Find where the given text appears and provide that cell's center as (X, Y) coordinate. 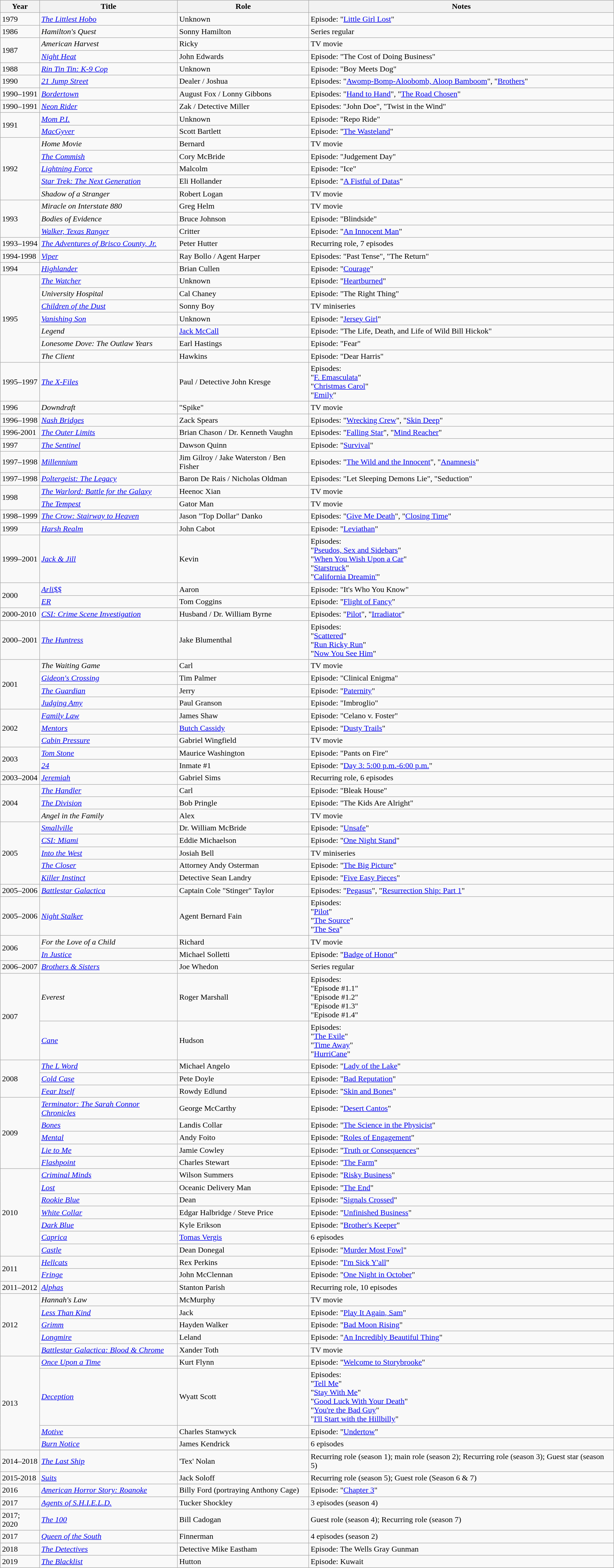
Night Heat (108, 56)
2013 (20, 1403)
John Edwards (243, 56)
Butch Cassidy (243, 728)
The L Word (108, 1066)
Episode: "Imbroglio" (461, 703)
Critter (243, 231)
2005 (20, 853)
Rowdy Edlund (243, 1091)
Episodes: "Pseudos, Sex and Sidebars" "When You Wish Upon a Car" "Starstruck" "California Dreamin'" (461, 559)
Episode: "Desert Cantos" (461, 1108)
Lightning Force (108, 169)
2015-2018 (20, 1478)
Arli$$ (108, 589)
Ricky (243, 44)
Episode: "Ice" (461, 169)
Rin Tin Tin: K-9 Cop (108, 69)
2007 (20, 1017)
Terminator: The Sarah Connor Chronicles (108, 1108)
Motive (108, 1432)
2011–2012 (20, 1287)
Episode: "Lady of the Lake" (461, 1066)
Flashpoint (108, 1163)
Scott Bartlett (243, 131)
Nash Bridges (108, 420)
Charles Stanwyck (243, 1432)
James Shaw (243, 716)
Episode: "An Innocent Man" (461, 231)
CSI: Crime Scene Investigation (108, 614)
The Client (108, 356)
Hawkins (243, 356)
Harsh Realm (108, 529)
Episode: "Judgement Day" (461, 156)
Brian Cullen (243, 269)
Joe Whedon (243, 967)
Episode: "Flight of Fancy" (461, 601)
24 (108, 765)
Episode: "Signals Crossed" (461, 1200)
Episode: "Play It Again, Sam" (461, 1312)
Zack Spears (243, 420)
Episode: "Welcome to Storybrooke" (461, 1362)
Episodes: "Past Tense", "The Return" (461, 256)
Episode: "Five Easy Pieces" (461, 878)
Jack McCall (243, 331)
2006 (20, 948)
Smallville (108, 828)
Episodes: "F. Emasculata" "Christmas Carol" "Emily" (461, 382)
Cal Chaney (243, 294)
The Guardian (108, 691)
2003 (20, 759)
Queen of the South (108, 1537)
Poltergeist: The Legacy (108, 479)
Castle (108, 1250)
Walker, Texas Ranger (108, 231)
2006–2007 (20, 967)
Episode: "Pants on Fire" (461, 753)
Episode: "Chapter 3" (461, 1490)
Miracle on Interstate 880 (108, 206)
1993–1994 (20, 244)
2003–2004 (20, 778)
Heenoc Xian (243, 491)
Captain Cole "Stinger" Taylor (243, 890)
Detective Mike Eastham (243, 1549)
McMurphy (243, 1300)
Episode: "Repo Ride" (461, 119)
Bones (108, 1125)
Kyle Erikson (243, 1225)
Dark Blue (108, 1225)
Stanton Parish (243, 1287)
Hudson (243, 1040)
Judging Amy (108, 703)
Episodes: "Falling Star", "Mind Reacher" (461, 433)
Oceanic Delivery Man (243, 1188)
Episode: "One Night in October" (461, 1275)
Episode: Kuwait (461, 1561)
2000–2001 (20, 640)
Episode: "The Big Picture" (461, 865)
The Littlest Hobo (108, 19)
Episode: "A Fistful of Datas" (461, 181)
Tim Palmer (243, 678)
Episode: "Jersey Girl" (461, 318)
Deception (108, 1397)
The Division (108, 803)
Downdraft (108, 408)
Hellcats (108, 1262)
Highlander (108, 269)
The Huntress (108, 640)
Eddie Michaelson (243, 840)
Billy Ford (portraying Anthony Cage) (243, 1490)
1997 (20, 445)
Shadow of a Stranger (108, 194)
Battlestar Galactica (108, 890)
Eli Hollander (243, 181)
Dealer / Joshua (243, 81)
The Warlord: Battle for the Galaxy (108, 491)
2002 (20, 728)
Rookie Blue (108, 1200)
Episodes: "Scattered" "Run Ricky Run" "Now You See Him" (461, 640)
Mental (108, 1137)
Episode: "The Science in the Physicist" (461, 1125)
1991 (20, 125)
The Outer Limits (108, 433)
Episode: "Dusty Trails" (461, 728)
Rex Perkins (243, 1262)
Sonny Boy (243, 306)
Episode: "Blindside" (461, 219)
The Detectives (108, 1549)
Gideon's Crossing (108, 678)
Hannah's Law (108, 1300)
'Tex' Nolan (243, 1461)
Episode: "Truth or Consequences" (461, 1150)
Kevin (243, 559)
Hayden Walker (243, 1325)
Episode: "Risky Business" (461, 1175)
In Justice (108, 954)
University Hospital (108, 294)
Battlestar Galactica: Blood & Chrome (108, 1350)
Episode: "Celano v. Foster" (461, 716)
Edgar Halbridge / Steve Price (243, 1212)
Bodies of Evidence (108, 219)
1999 (20, 529)
Killer Instinct (108, 878)
ER (108, 601)
Once Upon a Time (108, 1362)
2019 (20, 1561)
1986 (20, 31)
Agent Bernard Fain (243, 916)
The 100 (108, 1520)
Episodes: "Awomp-Bomp-Aloobomb, Aloop Bamboom", "Brothers" (461, 81)
Grimm (108, 1325)
Jake Blumenthal (243, 640)
2008 (20, 1079)
1994-1998 (20, 256)
Jack (243, 1312)
1979 (20, 19)
Husband / Dr. William Byrne (243, 614)
Bill Cadogan (243, 1520)
George McCarthy (243, 1108)
1995–1997 (20, 382)
Episodes: "Pegasus", "Resurrection Ship: Part 1" (461, 890)
Jerry (243, 691)
21 Jump Street (108, 81)
Aaron (243, 589)
Night Stalker (108, 916)
The Crow: Stairway to Heaven (108, 516)
Suits (108, 1478)
Wyatt Scott (243, 1397)
Fear Itself (108, 1091)
Role (243, 7)
Paul / Detective John Kresge (243, 382)
1996-2001 (20, 433)
Episode: "Leviathan" (461, 529)
Bernard (243, 144)
Episode: "Little Girl Lost" (461, 19)
Landis Collar (243, 1125)
Episode: "Heartburned" (461, 281)
Episode: "The Cost of Doing Business" (461, 56)
White Collar (108, 1212)
1998–1999 (20, 516)
Inmate #1 (243, 765)
Everest (108, 997)
Bob Pringle (243, 803)
Jeremiah (108, 778)
Episodes: "John Doe", "Twist in the Wind" (461, 106)
Mom P.I. (108, 119)
Into the West (108, 853)
The Watcher (108, 281)
Episode: "Dear Harris" (461, 356)
Year (20, 7)
Episode: "Murder Most Fowl" (461, 1250)
Lie to Me (108, 1150)
Cold Case (108, 1079)
Bruce Johnson (243, 219)
August Fox / Lonny Gibbons (243, 94)
Episode: "The End" (461, 1188)
Greg Helm (243, 206)
Recurring role, 7 episodes (461, 244)
Tom Coggins (243, 601)
The Tempest (108, 504)
Episode: "Badge of Honor" (461, 954)
1992 (20, 169)
Home Movie (108, 144)
1998 (20, 498)
Episodes: "Episode #1.1" "Episode #1.2" "Episode #1.3" "Episode #1.4" (461, 997)
2011 (20, 1269)
Episode: "One Night Stand" (461, 840)
Star Trek: The Next Generation (108, 181)
1987 (20, 50)
The Waiting Game (108, 666)
1990 (20, 81)
Episode: "I'm Sick Y'all" (461, 1262)
Fringe (108, 1275)
Episode: "Unfinished Business" (461, 1212)
Recurring role, 6 episodes (461, 778)
2009 (20, 1133)
Episode: "Day 3: 5:00 p.m.-6:00 p.m." (461, 765)
Paul Granson (243, 703)
Episode: "Survival" (461, 445)
Episode: "Bad Reputation" (461, 1079)
Josiah Bell (243, 853)
1988 (20, 69)
Agents of S.H.I.E.L.D. (108, 1503)
Episodes: "The Exile" "Time Away" "HurriCane" (461, 1040)
Maurice Washington (243, 753)
Jason "Top Dollar" Danko (243, 516)
Cabin Pressure (108, 741)
Episode: "Undertow" (461, 1432)
The X-Files (108, 382)
"Spike" (243, 408)
Tomas Vergis (243, 1237)
The Handler (108, 790)
Roger Marshall (243, 997)
James Kendrick (243, 1444)
2000 (20, 595)
Detective Sean Landry (243, 878)
Dean (243, 1200)
The Sentinel (108, 445)
4 episodes (season 2) (461, 1537)
Episode: "The Wasteland" (461, 131)
The Adventures of Brisco County, Jr. (108, 244)
Lost (108, 1188)
The Blacklist (108, 1561)
Episodes: "Wrecking Crew", "Skin Deep" (461, 420)
Bordertown (108, 94)
Episodes: "Give Me Death", "Closing Time" (461, 516)
1999–2001 (20, 559)
Children of the Dust (108, 306)
Richard (243, 942)
Gabriel Sims (243, 778)
Finnerman (243, 1537)
Less Than Kind (108, 1312)
Earl Hastings (243, 343)
Michael Solletti (243, 954)
Episode: "The Farm" (461, 1163)
Dr. William McBride (243, 828)
Charles Stewart (243, 1163)
Episode: "Bad Moon Rising" (461, 1325)
American Harvest (108, 44)
Gator Man (243, 504)
2004 (20, 803)
John Cabot (243, 529)
Zak / Detective Miller (243, 106)
Jamie Cowley (243, 1150)
Episodes: "Let Sleeping Demons Lie", "Seduction" (461, 479)
Dean Donegal (243, 1250)
1993 (20, 219)
Episode: "The Life, Death, and Life of Wild Bill Hickok" (461, 331)
American Horror Story: Roanoke (108, 1490)
Andy Foito (243, 1137)
2017; 2020 (20, 1520)
Title (108, 7)
Episode: "Bleak House" (461, 790)
Legend (108, 331)
Recurring role (season 1); main role (season 2); Recurring role (season 3); Guest star (season 5) (461, 1461)
Malcolm (243, 169)
Robert Logan (243, 194)
Episode: "Unsafe" (461, 828)
2012 (20, 1325)
For the Love of a Child (108, 942)
CSI: Miami (108, 840)
John McClennan (243, 1275)
Episode: "Roles of Engagement" (461, 1137)
Caprica (108, 1237)
Brian Chason / Dr. Kenneth Vaughn (243, 433)
Episode: "Skin and Bones" (461, 1091)
Pete Doyle (243, 1079)
The Last Ship (108, 1461)
Episode: "Clinical Enigma" (461, 678)
Gabriel Wingfield (243, 741)
Episode: "Paternity" (461, 691)
Neon Rider (108, 106)
Lonesome Dove: The Outlaw Years (108, 343)
Jack Soloff (243, 1478)
Family Law (108, 716)
Baron De Rais / Nicholas Oldman (243, 479)
Dawson Quinn (243, 445)
Viper (108, 256)
2016 (20, 1490)
Episode: "The Right Thing" (461, 294)
Cory McBride (243, 156)
Leland (243, 1337)
2001 (20, 684)
Episodes: "The Wild and the Innocent", "Anamnesis" (461, 462)
Peter Hutter (243, 244)
Longmire (108, 1337)
1994 (20, 269)
Burn Notice (108, 1444)
Episode: "Brother's Keeper" (461, 1225)
2018 (20, 1549)
Episodes: "Pilot" "The Source" "The Sea" (461, 916)
The Closer (108, 865)
Michael Angelo (243, 1066)
Kurt Flynn (243, 1362)
MacGyver (108, 131)
1996–1998 (20, 420)
Episode: "Courage" (461, 269)
Guest role (season 4); Recurring role (season 7) (461, 1520)
Xander Toth (243, 1350)
Brothers & Sisters (108, 967)
Millennium (108, 462)
Criminal Minds (108, 1175)
Sonny Hamilton (243, 31)
Alphas (108, 1287)
Ray Bollo / Agent Harper (243, 256)
Attorney Andy Osterman (243, 865)
Recurring role, 10 episodes (461, 1287)
Recurring role (season 5); Guest role (Season 6 & 7) (461, 1478)
Episode: "Boy Meets Dog" (461, 69)
2014–2018 (20, 1461)
Hamilton's Quest (108, 31)
Episode: "The Kids Are Alright" (461, 803)
2000-2010 (20, 614)
Tucker Shockley (243, 1503)
1995 (20, 318)
2010 (20, 1212)
Angel in the Family (108, 815)
Episode: "It's Who You Know" (461, 589)
Cane (108, 1040)
Episode: The Wells Gray Gunman (461, 1549)
The Commish (108, 156)
1996 (20, 408)
Episodes: "Hand to Hand", "The Road Chosen" (461, 94)
Episodes: "Tell Me" "Stay With Me" "Good Luck With Your Death" "You're the Bad Guy" "I'll Start with the Hillbilly" (461, 1397)
Vanishing Son (108, 318)
Episodes: "Pilot", "Irradiator" (461, 614)
Hutton (243, 1561)
Episode: "An Incredibly Beautiful Thing" (461, 1337)
Mentors (108, 728)
Jim Gilroy / Jake Waterston / Ben Fisher (243, 462)
Notes (461, 7)
Tom Stone (108, 753)
Episode: "Fear" (461, 343)
Alex (243, 815)
Jack & Jill (108, 559)
Wilson Summers (243, 1175)
3 episodes (season 4) (461, 1503)
